Find where the given text appears and provide that cell's center as [X, Y] coordinate. 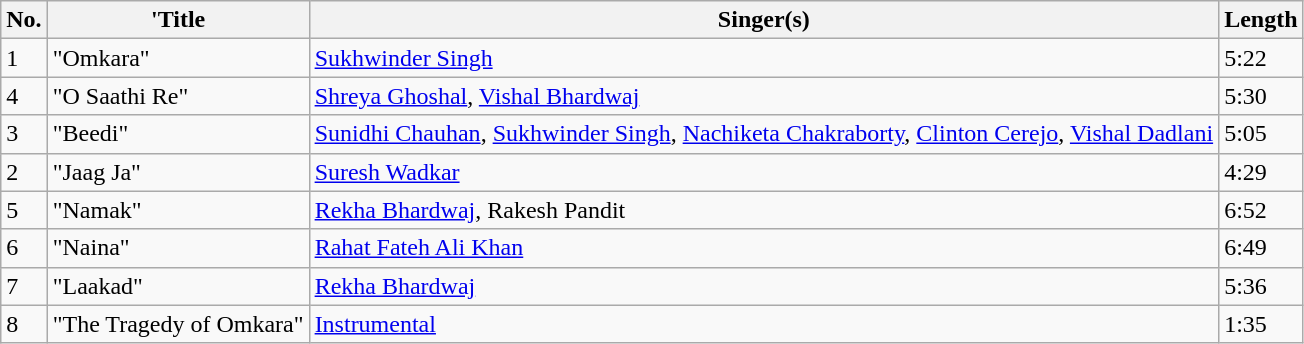
"Laakad" [178, 286]
1:35 [1261, 324]
Rahat Fateh Ali Khan [764, 248]
Shreya Ghoshal, Vishal Bhardwaj [764, 96]
Rekha Bhardwaj [764, 286]
Suresh Wadkar [764, 172]
5:22 [1261, 58]
4 [24, 96]
Sunidhi Chauhan, Sukhwinder Singh, Nachiketa Chakraborty, Clinton Cerejo, Vishal Dadlani [764, 134]
Sukhwinder Singh [764, 58]
"O Saathi Re" [178, 96]
No. [24, 20]
Length [1261, 20]
Singer(s) [764, 20]
4:29 [1261, 172]
"Jaag Ja" [178, 172]
"Naina" [178, 248]
6 [24, 248]
'Title [178, 20]
2 [24, 172]
"Beedi" [178, 134]
Instrumental [764, 324]
6:49 [1261, 248]
5:36 [1261, 286]
7 [24, 286]
"Namak" [178, 210]
5 [24, 210]
1 [24, 58]
5:05 [1261, 134]
8 [24, 324]
"The Tragedy of Omkara" [178, 324]
6:52 [1261, 210]
"Omkara" [178, 58]
Rekha Bhardwaj, Rakesh Pandit [764, 210]
5:30 [1261, 96]
3 [24, 134]
